Provide the (x, y) coordinate of the cell's center where the given text is located.  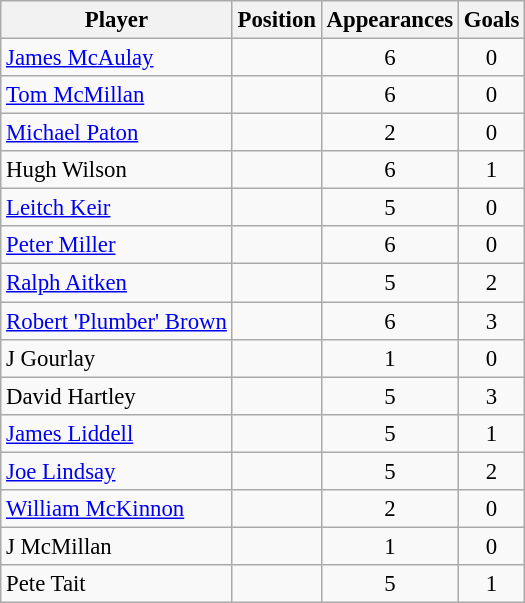
J McMillan (116, 546)
James McAulay (116, 58)
William McKinnon (116, 509)
David Hartley (116, 396)
Joe Lindsay (116, 471)
Tom McMillan (116, 95)
James Liddell (116, 433)
Peter Miller (116, 245)
Leitch Keir (116, 208)
Goals (491, 20)
Hugh Wilson (116, 170)
Michael Paton (116, 133)
Player (116, 20)
Robert 'Plumber' Brown (116, 321)
Pete Tait (116, 584)
Ralph Aitken (116, 283)
Appearances (390, 20)
Position (276, 20)
J Gourlay (116, 358)
